Return the [X, Y] coordinate for the center point of the cell that contains the specified text.  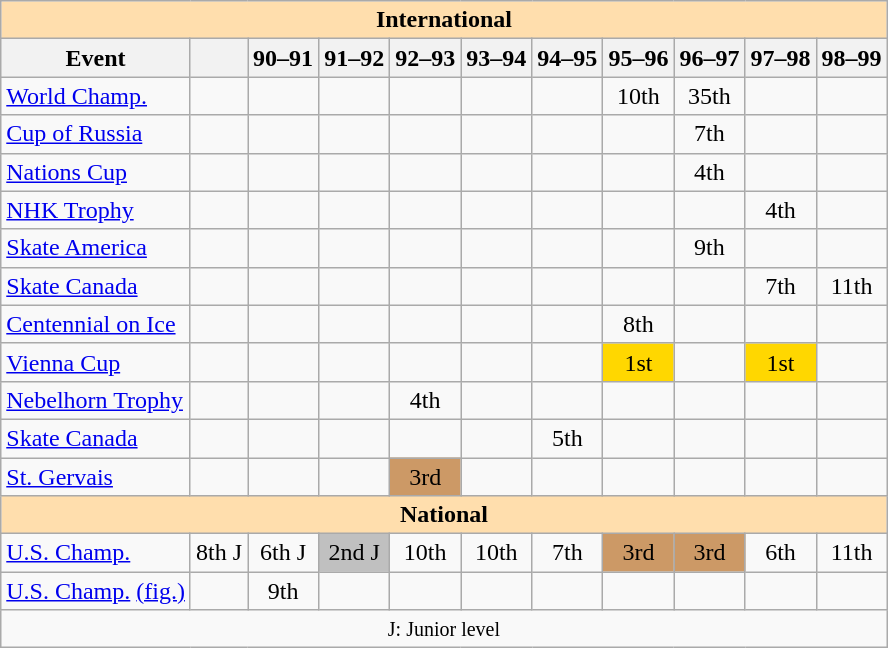
95–96 [638, 58]
97–98 [780, 58]
5th [568, 438]
91–92 [354, 58]
St. Gervais [96, 477]
J: Junior level [444, 629]
Centennial on Ice [96, 324]
National [444, 515]
U.S. Champ. [96, 553]
Skate America [96, 248]
NHK Trophy [96, 210]
6th J [284, 553]
94–95 [568, 58]
90–91 [284, 58]
35th [710, 96]
8th J [218, 553]
International [444, 20]
93–94 [496, 58]
Event [96, 58]
Nations Cup [96, 172]
92–93 [426, 58]
U.S. Champ. (fig.) [96, 591]
96–97 [710, 58]
World Champ. [96, 96]
98–99 [852, 58]
8th [638, 324]
2nd J [354, 553]
6th [780, 553]
Nebelhorn Trophy [96, 400]
Vienna Cup [96, 362]
Cup of Russia [96, 134]
